Output the [x, y] coordinate of the center of the cell containing the given text.  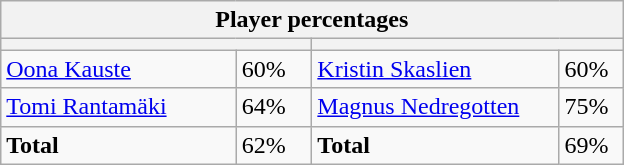
Tomi Rantamäki [118, 107]
62% [274, 145]
75% [591, 107]
69% [591, 145]
Magnus Nedregotten [436, 107]
64% [274, 107]
Player percentages [312, 20]
Kristin Skaslien [436, 69]
Oona Kauste [118, 69]
